Scan for the cell matching the given text and deliver its [X, Y] coordinate at center. 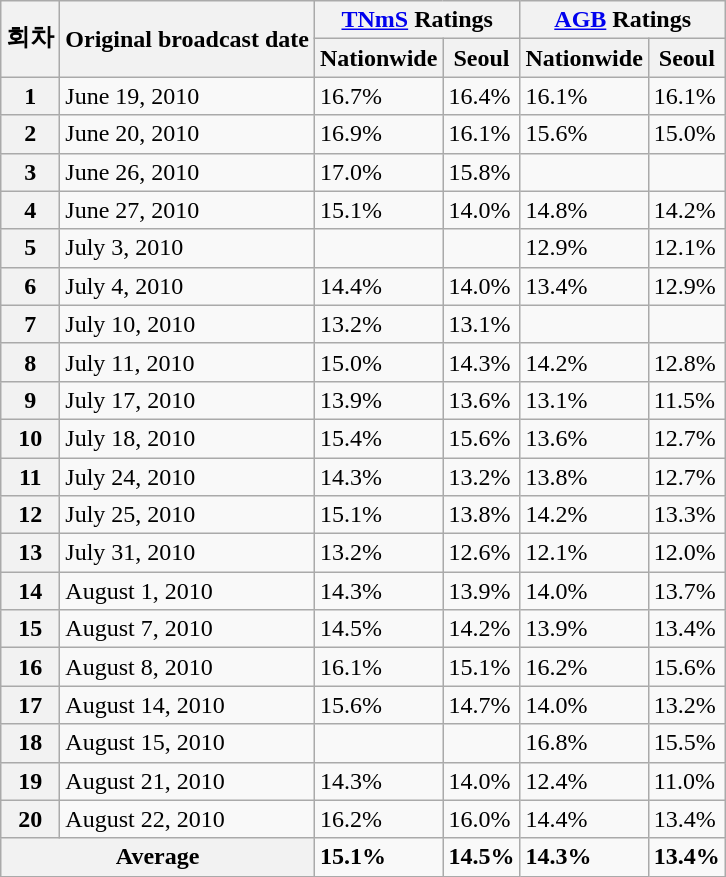
August 8, 2010 [188, 667]
15.4% [378, 438]
16.8% [584, 743]
19 [30, 781]
2 [30, 134]
18 [30, 743]
July 25, 2010 [188, 515]
August 15, 2010 [188, 743]
16.9% [378, 134]
TNmS Ratings [416, 20]
July 18, 2010 [188, 438]
AGB Ratings [622, 20]
July 3, 2010 [188, 248]
12.4% [584, 781]
August 22, 2010 [188, 819]
July 31, 2010 [188, 553]
16.4% [482, 96]
11 [30, 477]
Average [158, 857]
11.5% [686, 400]
16.7% [378, 96]
15 [30, 629]
12.0% [686, 553]
15.8% [482, 172]
August 14, 2010 [188, 705]
10 [30, 438]
14 [30, 591]
August 21, 2010 [188, 781]
9 [30, 400]
13.7% [686, 591]
16 [30, 667]
14.7% [482, 705]
5 [30, 248]
July 17, 2010 [188, 400]
June 20, 2010 [188, 134]
13 [30, 553]
16.0% [482, 819]
17 [30, 705]
June 27, 2010 [188, 210]
15.5% [686, 743]
June 19, 2010 [188, 96]
July 10, 2010 [188, 324]
14.8% [584, 210]
20 [30, 819]
6 [30, 286]
July 4, 2010 [188, 286]
8 [30, 362]
7 [30, 324]
June 26, 2010 [188, 172]
Original broadcast date [188, 39]
July 11, 2010 [188, 362]
12 [30, 515]
4 [30, 210]
17.0% [378, 172]
13.3% [686, 515]
3 [30, 172]
July 24, 2010 [188, 477]
11.0% [686, 781]
회차 [30, 39]
August 7, 2010 [188, 629]
12.6% [482, 553]
12.8% [686, 362]
1 [30, 96]
August 1, 2010 [188, 591]
